Extract the (X, Y) coordinate from the center of the cell holding the provided text.  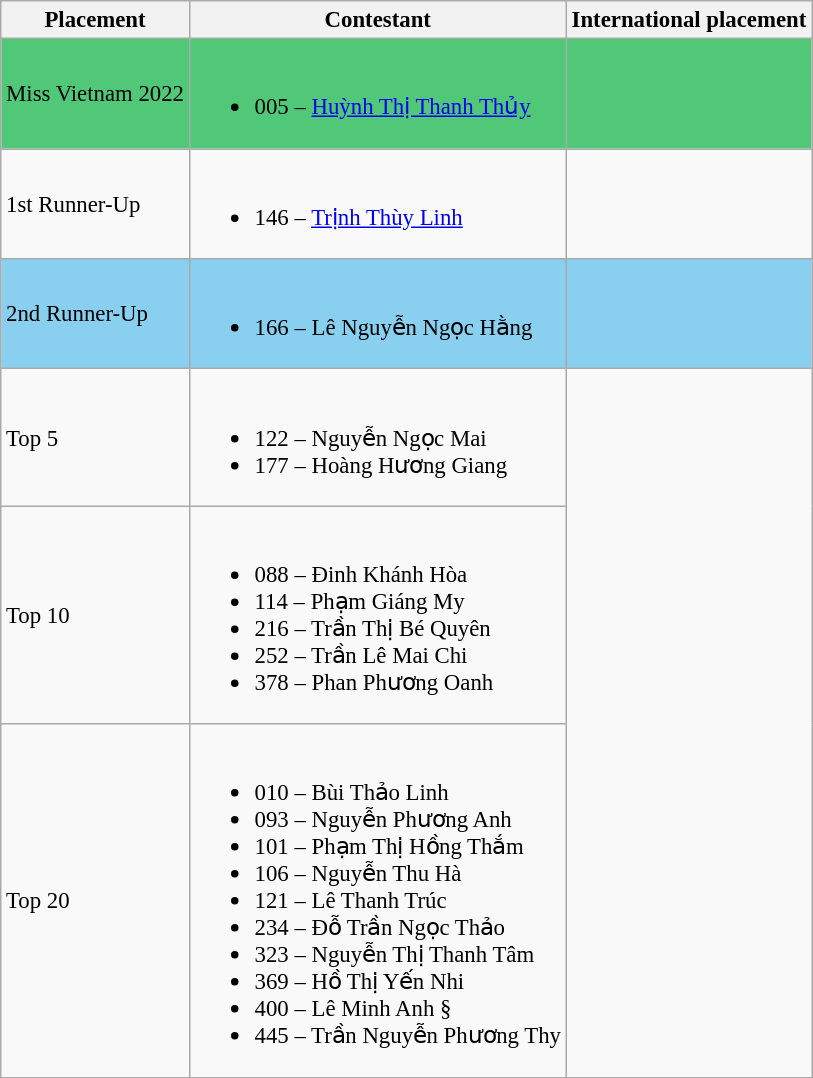
Contestant (378, 20)
1st Runner-Up (96, 204)
088 – Đinh Khánh Hòa114 – Phạm Giáng My216 – Trần Thị Bé Quyên252 – Trần Lê Mai Chi378 – Phan Phương Oanh (378, 615)
International placement (688, 20)
Top 20 (96, 900)
122 – Nguyễn Ngọc Mai177 – Hoàng Hương Giang (378, 438)
146 – Trịnh Thùy Linh (378, 204)
Top 10 (96, 615)
166 – Lê Nguyễn Ngọc Hằng (378, 314)
Top 5 (96, 438)
Miss Vietnam 2022 (96, 94)
2nd Runner-Up (96, 314)
Placement (96, 20)
005 – Huỳnh Thị Thanh Thủy (378, 94)
